Capture the cell that displays the provided text and extract its (x, y) central coordinate. 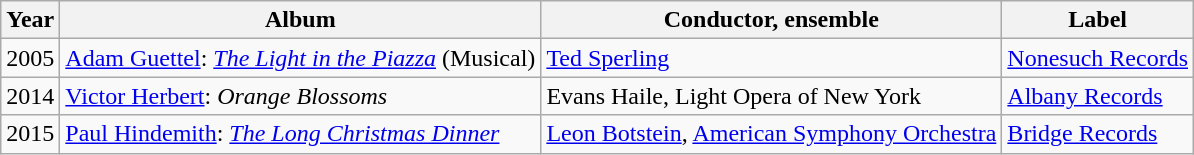
Victor Herbert: Orange Blossoms (300, 96)
2005 (30, 58)
2015 (30, 134)
Adam Guettel: The Light in the Piazza (Musical) (300, 58)
2014 (30, 96)
Conductor, ensemble (772, 20)
Albany Records (1098, 96)
Paul Hindemith: The Long Christmas Dinner (300, 134)
Nonesuch Records (1098, 58)
Ted Sperling (772, 58)
Album (300, 20)
Bridge Records (1098, 134)
Leon Botstein, American Symphony Orchestra (772, 134)
Year (30, 20)
Label (1098, 20)
Evans Haile, Light Opera of New York (772, 96)
